Find where the given text appears and provide that cell's center as (x, y) coordinate. 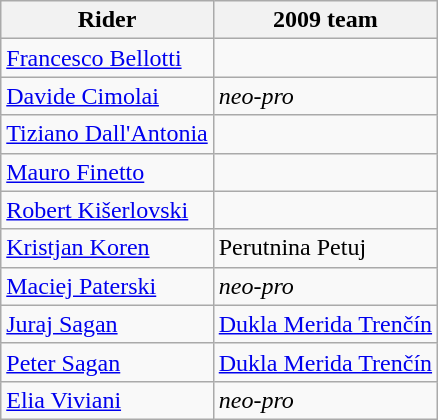
Robert Kišerlovski (107, 210)
Davide Cimolai (107, 96)
Maciej Paterski (107, 286)
Juraj Sagan (107, 324)
Elia Viviani (107, 400)
Kristjan Koren (107, 248)
2009 team (325, 20)
Rider (107, 20)
Perutnina Petuj (325, 248)
Tiziano Dall'Antonia (107, 134)
Peter Sagan (107, 362)
Mauro Finetto (107, 172)
Francesco Bellotti (107, 58)
